Search for the cell housing the specified text and yield its (X, Y) center coordinate. 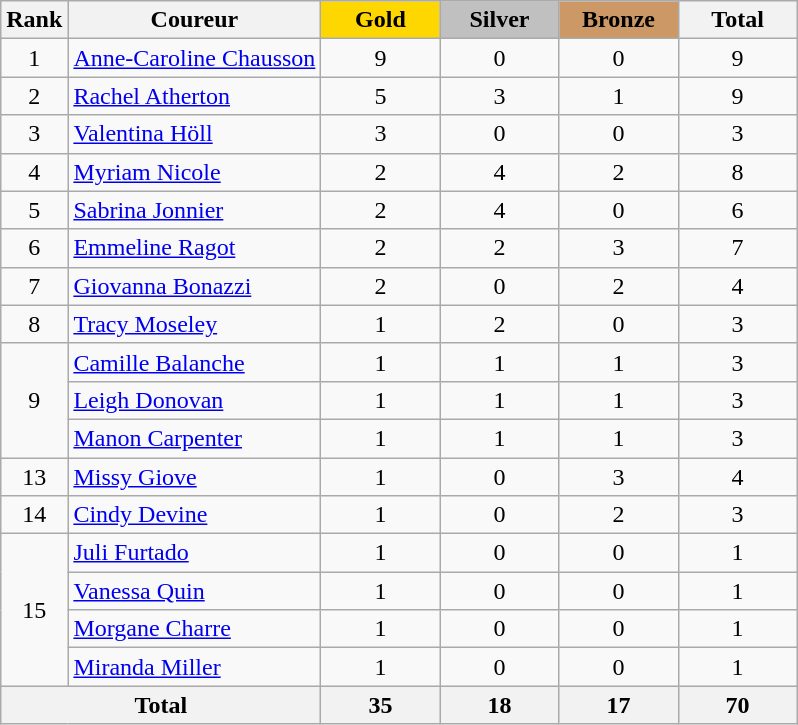
Manon Carpenter (194, 438)
Rachel Atherton (194, 96)
Camille Balanche (194, 362)
18 (500, 705)
Sabrina Jonnier (194, 210)
Bronze (618, 20)
13 (34, 477)
Myriam Nicole (194, 172)
Valentina Höll (194, 134)
Giovanna Bonazzi (194, 286)
17 (618, 705)
Morgane Charre (194, 629)
35 (380, 705)
Coureur (194, 20)
Miranda Miller (194, 667)
14 (34, 515)
Cindy Devine (194, 515)
Anne-Caroline Chausson (194, 58)
Tracy Moseley (194, 324)
70 (738, 705)
Missy Giove (194, 477)
Silver (500, 20)
Emmeline Ragot (194, 248)
Rank (34, 20)
Juli Furtado (194, 553)
Vanessa Quin (194, 591)
Gold (380, 20)
Leigh Donovan (194, 400)
15 (34, 610)
